Locate the cell with the specified text and output its [x, y] center coordinate. 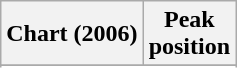
Peakposition [189, 34]
Chart (2006) [72, 34]
